Return the [X, Y] coordinate for the center point of the cell that contains the specified text.  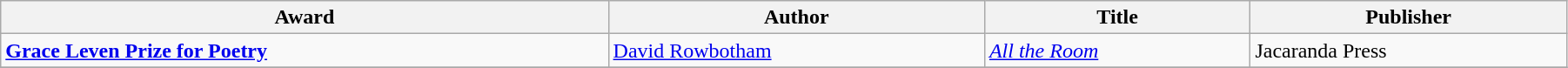
Jacaranda Press [1409, 51]
Award [305, 17]
Publisher [1409, 17]
Author [796, 17]
All the Room [1117, 51]
Title [1117, 17]
David Rowbotham [796, 51]
Grace Leven Prize for Poetry [305, 51]
